Return (X, Y) of the center of cell containing provided text 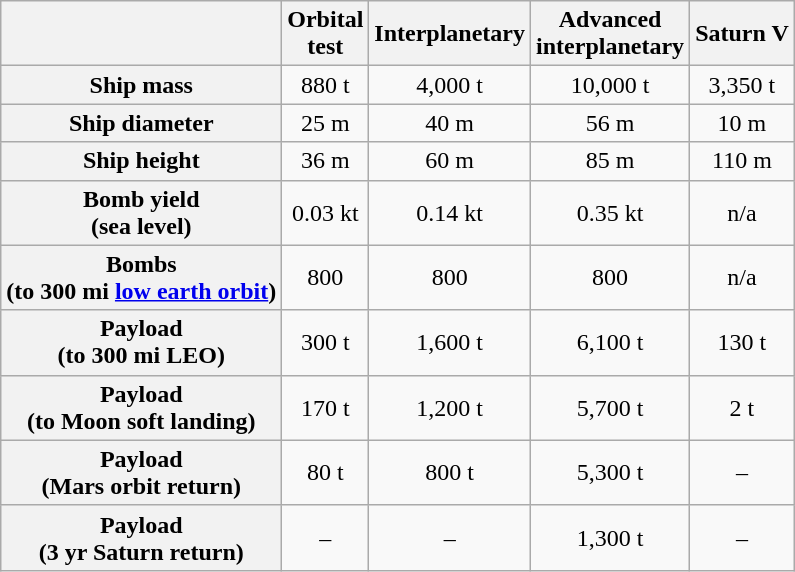
40 m (450, 123)
130 t (742, 342)
56 m (610, 123)
0.35 kt (610, 212)
Interplanetary (450, 34)
80 t (326, 472)
0.03 kt (326, 212)
3,350 t (742, 85)
300 t (326, 342)
1,200 t (450, 408)
Ship diameter (142, 123)
10,000 t (610, 85)
Payload(3 yr Saturn return) (142, 538)
Payload(to Moon soft landing) (142, 408)
2 t (742, 408)
10 m (742, 123)
60 m (450, 161)
0.14 kt (450, 212)
6,100 t (610, 342)
Saturn V (742, 34)
Bombs(to 300 mi low earth orbit) (142, 278)
36 m (326, 161)
Advancedinterplanetary (610, 34)
170 t (326, 408)
4,000 t (450, 85)
Orbitaltest (326, 34)
800 t (450, 472)
110 m (742, 161)
Payload(to 300 mi LEO) (142, 342)
5,700 t (610, 408)
25 m (326, 123)
Bomb yield(sea level) (142, 212)
1,300 t (610, 538)
5,300 t (610, 472)
Ship mass (142, 85)
Payload(Mars orbit return) (142, 472)
1,600 t (450, 342)
Ship height (142, 161)
85 m (610, 161)
880 t (326, 85)
